Return the (X, Y) coordinate for the center point of the cell that contains the specified text.  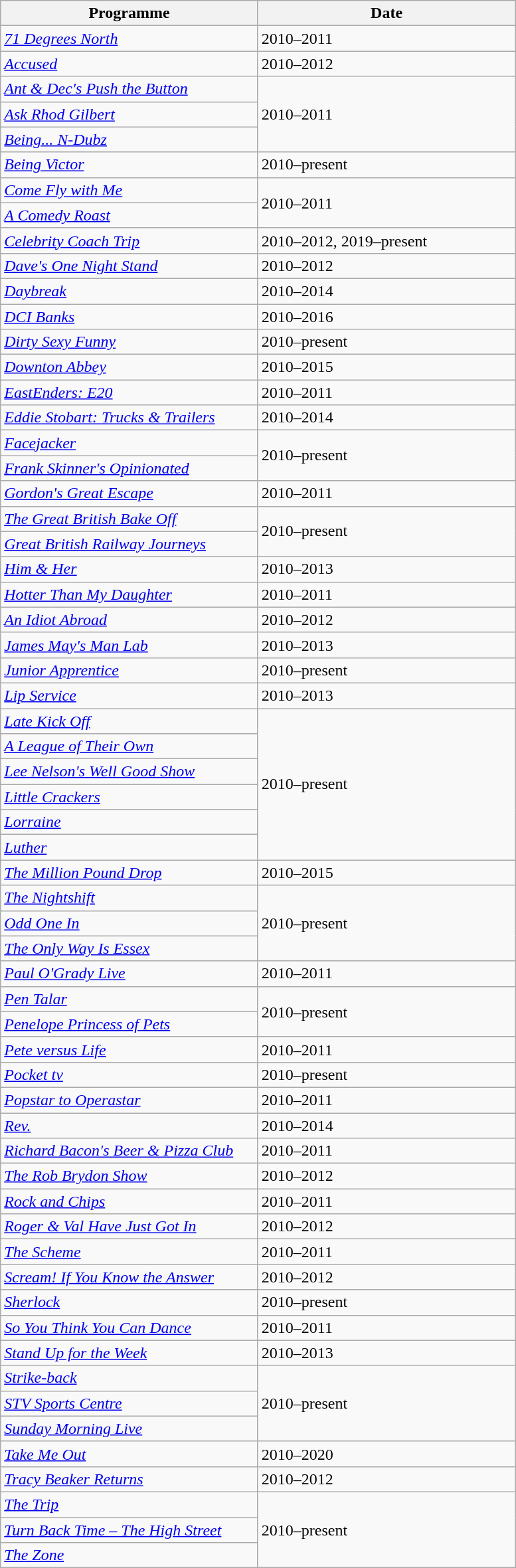
Being... N-Dubz (129, 139)
The Great British Bake Off (129, 519)
Pen Talar (129, 999)
Ant & Dec's Push the Button (129, 89)
Odd One In (129, 923)
Sherlock (129, 1302)
Little Crackers (129, 797)
Frank Skinner's Opinionated (129, 468)
James May's Man Lab (129, 645)
Roger & Val Have Just Got In (129, 1227)
Date (387, 13)
Downton Abbey (129, 367)
Dirty Sexy Funny (129, 342)
An Idiot Abroad (129, 620)
Him & Her (129, 569)
DCI Banks (129, 317)
Dave's One Night Stand (129, 266)
Eddie Stobart: Trucks & Trailers (129, 418)
The Trip (129, 1504)
Popstar to Operastar (129, 1100)
Pete versus Life (129, 1049)
EastEnders: E20 (129, 392)
So You Think You Can Dance (129, 1328)
A Comedy Roast (129, 215)
The Nightshift (129, 898)
The Million Pound Drop (129, 873)
Facejacker (129, 443)
Stand Up for the Week (129, 1353)
71 Degrees North (129, 39)
The Zone (129, 1555)
Richard Bacon's Beer & Pizza Club (129, 1151)
Take Me Out (129, 1454)
Ask Rhod Gilbert (129, 114)
Sunday Morning Live (129, 1429)
Penelope Princess of Pets (129, 1024)
Pocket tv (129, 1075)
Gordon's Great Escape (129, 493)
Great British Railway Journeys (129, 544)
Accused (129, 64)
The Only Way Is Essex (129, 948)
Late Kick Off (129, 721)
The Rob Brydon Show (129, 1176)
Programme (129, 13)
Lee Nelson's Well Good Show (129, 772)
Scream! If You Know the Answer (129, 1277)
The Scheme (129, 1252)
Rev. (129, 1126)
A League of Their Own (129, 746)
Rock and Chips (129, 1201)
Hotter Than My Daughter (129, 594)
Celebrity Coach Trip (129, 240)
Luther (129, 847)
2010–2012, 2019–present (387, 240)
Junior Apprentice (129, 670)
2010–2016 (387, 317)
Turn Back Time – The High Street (129, 1529)
Lorraine (129, 822)
Tracy Beaker Returns (129, 1479)
Lip Service (129, 695)
Strike-back (129, 1378)
STV Sports Centre (129, 1403)
2010–2020 (387, 1454)
Come Fly with Me (129, 190)
Being Victor (129, 165)
Daybreak (129, 291)
Paul O'Grady Live (129, 974)
